Locate the cell with the specified text and output its [x, y] center coordinate. 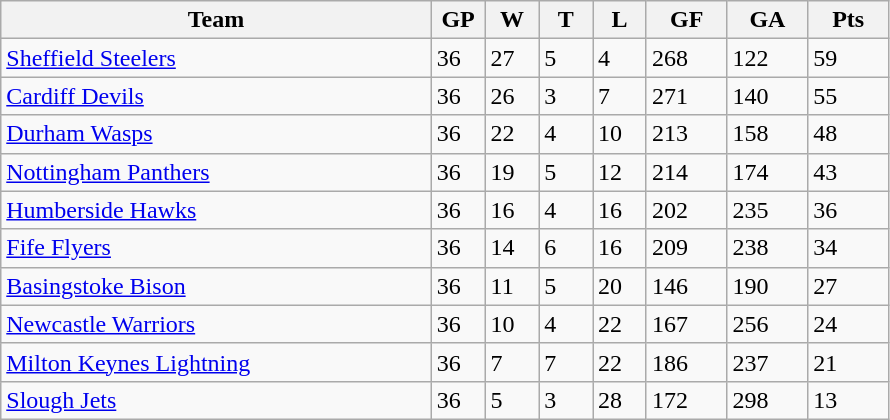
Nottingham Panthers [216, 172]
209 [686, 248]
238 [768, 248]
12 [620, 172]
L [620, 20]
172 [686, 400]
Cardiff Devils [216, 96]
Fife Flyers [216, 248]
158 [768, 134]
122 [768, 58]
214 [686, 172]
26 [512, 96]
Newcastle Warriors [216, 324]
GF [686, 20]
237 [768, 362]
140 [768, 96]
W [512, 20]
T [566, 20]
Basingstoke Bison [216, 286]
167 [686, 324]
34 [848, 248]
146 [686, 286]
Team [216, 20]
24 [848, 324]
59 [848, 58]
GA [768, 20]
268 [686, 58]
43 [848, 172]
Pts [848, 20]
21 [848, 362]
11 [512, 286]
Humberside Hawks [216, 210]
202 [686, 210]
Sheffield Steelers [216, 58]
19 [512, 172]
55 [848, 96]
14 [512, 248]
190 [768, 286]
Milton Keynes Lightning [216, 362]
298 [768, 400]
235 [768, 210]
13 [848, 400]
Slough Jets [216, 400]
213 [686, 134]
Durham Wasps [216, 134]
271 [686, 96]
GP [458, 20]
174 [768, 172]
20 [620, 286]
28 [620, 400]
186 [686, 362]
48 [848, 134]
256 [768, 324]
6 [566, 248]
